Find where the given text appears and provide that cell's center as [x, y] coordinate. 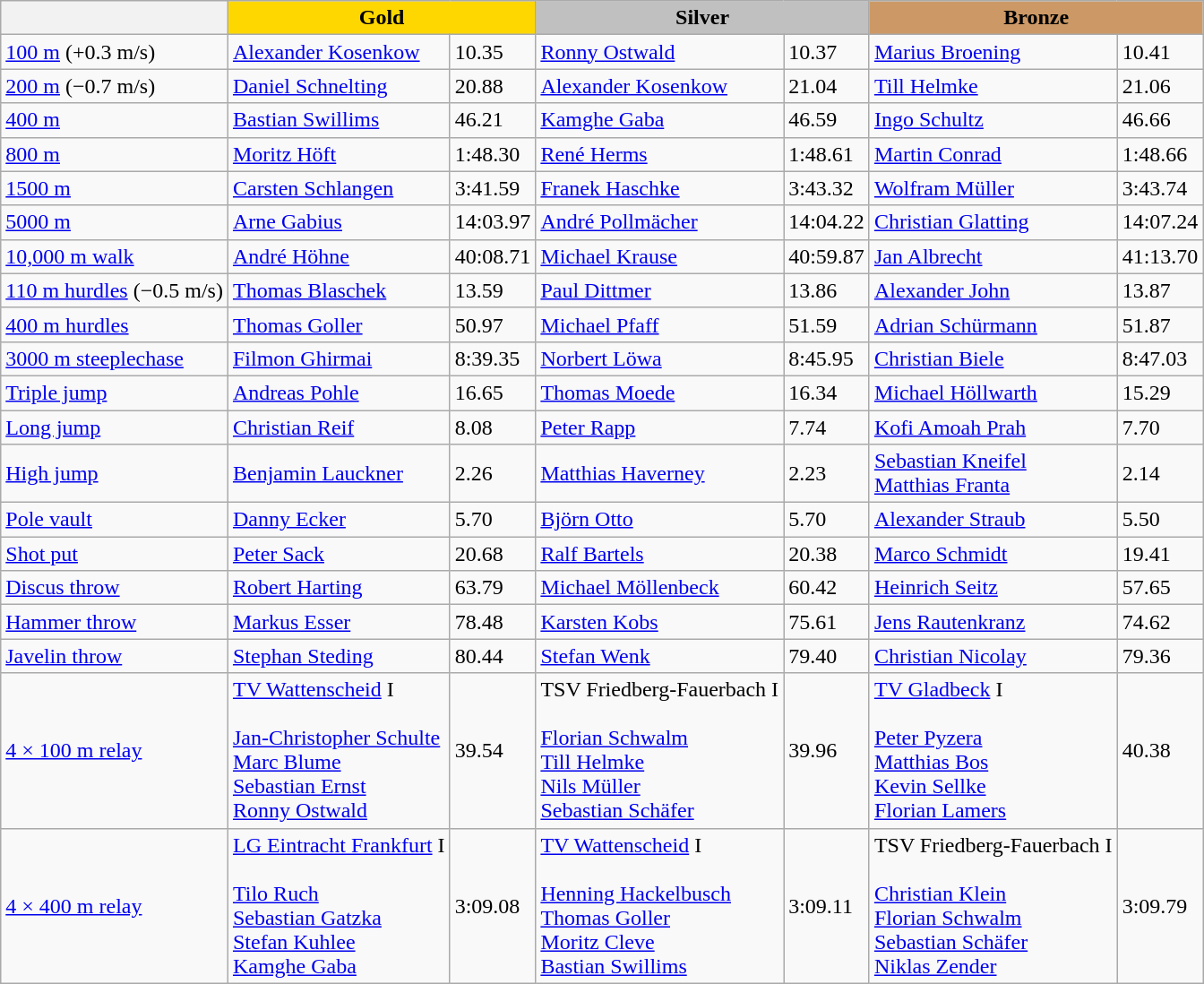
1:48.61 [827, 154]
2.26 [493, 473]
46.66 [1160, 120]
10.35 [493, 52]
Franek Haschke [659, 188]
10.41 [1160, 52]
TSV Friedberg-Fauerbach I Christian Klein Florian Schwalm Sebastian Schäfer Niklas Zender [993, 905]
8:47.03 [1160, 358]
TV Wattenscheid I Jan-Christopher Schulte Marc Blume Sebastian Ernst Ronny Ostwald [339, 751]
Thomas Moede [659, 393]
Norbert Löwa [659, 358]
1:48.30 [493, 154]
Wolfram Müller [993, 188]
Ralf Bartels [659, 554]
41:13.70 [1160, 256]
8:45.95 [827, 358]
3:09.79 [1160, 905]
Christian Reif [339, 427]
Adrian Schürmann [993, 324]
5000 m [115, 222]
Discus throw [115, 588]
Christian Biele [993, 358]
3:41.59 [493, 188]
Daniel Schnelting [339, 86]
Marco Schmidt [993, 554]
Carsten Schlangen [339, 188]
Markus Esser [339, 622]
Pole vault [115, 520]
Marius Broening [993, 52]
Thomas Blaschek [339, 290]
13.59 [493, 290]
Danny Ecker [339, 520]
10.37 [827, 52]
7.70 [1160, 427]
40:59.87 [827, 256]
Bronze [1036, 18]
50.97 [493, 324]
Jan Albrecht [993, 256]
Hammer throw [115, 622]
51.87 [1160, 324]
Björn Otto [659, 520]
Javelin throw [115, 656]
Karsten Kobs [659, 622]
TV Wattenscheid I Henning Hackelbusch Thomas Goller Moritz Cleve Bastian Swillims [659, 905]
14:07.24 [1160, 222]
40.38 [1160, 751]
80.44 [493, 656]
Stefan Wenk [659, 656]
André Pollmächer [659, 222]
Alexander John [993, 290]
13.87 [1160, 290]
Moritz Höft [339, 154]
Andreas Pohle [339, 393]
15.29 [1160, 393]
2.23 [827, 473]
51.59 [827, 324]
Kamghe Gaba [659, 120]
20.38 [827, 554]
André Höhne [339, 256]
Robert Harting [339, 588]
200 m (−0.7 m/s) [115, 86]
3:43.74 [1160, 188]
Jens Rautenkranz [993, 622]
14:04.22 [827, 222]
Peter Sack [339, 554]
75.61 [827, 622]
3:43.32 [827, 188]
René Herms [659, 154]
100 m (+0.3 m/s) [115, 52]
3:09.11 [827, 905]
Gold [382, 18]
Stephan Steding [339, 656]
Thomas Goller [339, 324]
Michael Krause [659, 256]
10,000 m walk [115, 256]
57.65 [1160, 588]
4 × 100 m relay [115, 751]
Bastian Swillims [339, 120]
1500 m [115, 188]
79.40 [827, 656]
16.65 [493, 393]
Michael Höllwarth [993, 393]
39.54 [493, 751]
400 m hurdles [115, 324]
7.74 [827, 427]
40:08.71 [493, 256]
21.04 [827, 86]
Sebastian KneifelMatthias Franta [993, 473]
Silver [702, 18]
Matthias Haverney [659, 473]
Christian Glatting [993, 222]
8.08 [493, 427]
Michael Pfaff [659, 324]
60.42 [827, 588]
79.36 [1160, 656]
20.88 [493, 86]
Paul Dittmer [659, 290]
2.14 [1160, 473]
Arne Gabius [339, 222]
Till Helmke [993, 86]
21.06 [1160, 86]
TSV Friedberg-Fauerbach I Florian Schwalm Till Helmke Nils Müller Sebastian Schäfer [659, 751]
LG Eintracht Frankfurt I Tilo Ruch Sebastian Gatzka Stefan Kuhlee Kamghe Gaba [339, 905]
78.48 [493, 622]
Long jump [115, 427]
Michael Möllenbeck [659, 588]
800 m [115, 154]
46.59 [827, 120]
39.96 [827, 751]
16.34 [827, 393]
Filmon Ghirmai [339, 358]
19.41 [1160, 554]
Martin Conrad [993, 154]
Peter Rapp [659, 427]
74.62 [1160, 622]
14:03.97 [493, 222]
8:39.35 [493, 358]
Triple jump [115, 393]
High jump [115, 473]
Ronny Ostwald [659, 52]
Christian Nicolay [993, 656]
5.50 [1160, 520]
Ingo Schultz [993, 120]
20.68 [493, 554]
63.79 [493, 588]
Heinrich Seitz [993, 588]
1:48.66 [1160, 154]
400 m [115, 120]
3000 m steeplechase [115, 358]
Alexander Straub [993, 520]
TV Gladbeck I Peter Pyzera Matthias Bos Kevin Sellke Florian Lamers [993, 751]
3:09.08 [493, 905]
4 × 400 m relay [115, 905]
110 m hurdles (−0.5 m/s) [115, 290]
13.86 [827, 290]
Benjamin Lauckner [339, 473]
Kofi Amoah Prah [993, 427]
46.21 [493, 120]
Shot put [115, 554]
